Capture the cell that displays the provided text and extract its [x, y] central coordinate. 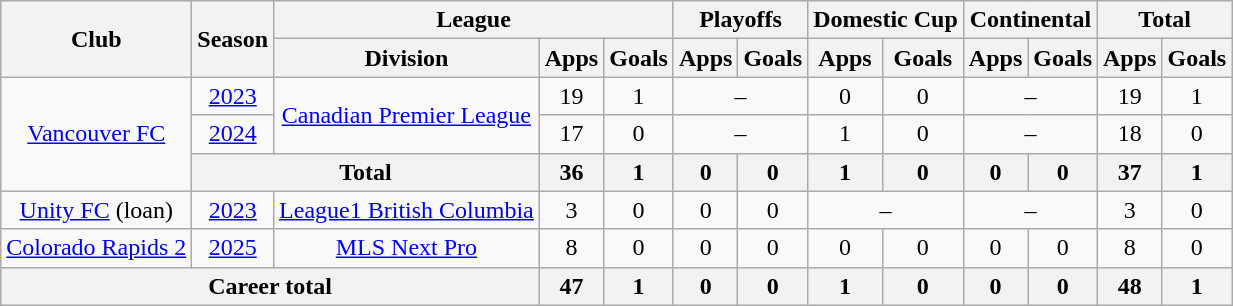
Continental [1030, 20]
League1 British Columbia [407, 210]
Domestic Cup [886, 20]
Unity FC (loan) [96, 210]
MLS Next Pro [407, 248]
Division [407, 58]
48 [1130, 286]
Colorado Rapids 2 [96, 248]
Career total [270, 286]
Canadian Premier League [407, 115]
37 [1130, 172]
Club [96, 39]
League [474, 20]
36 [571, 172]
47 [571, 286]
18 [1130, 134]
17 [571, 134]
2024 [233, 134]
Playoffs [740, 20]
Vancouver FC [96, 134]
2025 [233, 248]
Season [233, 39]
